Search for the cell housing the specified text and yield its [x, y] center coordinate. 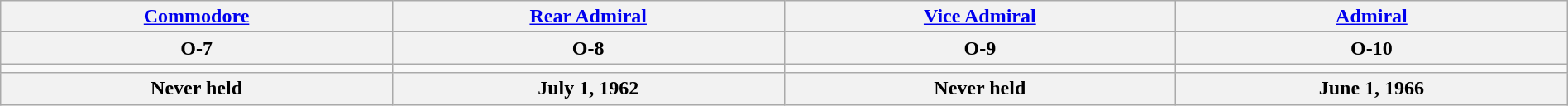
Commodore [197, 17]
June 1, 1966 [1372, 89]
July 1, 1962 [588, 89]
O-10 [1372, 48]
Admiral [1372, 17]
Vice Admiral [980, 17]
O-8 [588, 48]
Rear Admiral [588, 17]
O-7 [197, 48]
O-9 [980, 48]
